Determine the (x, y) coordinate at the center of the cell enclosing the given text.  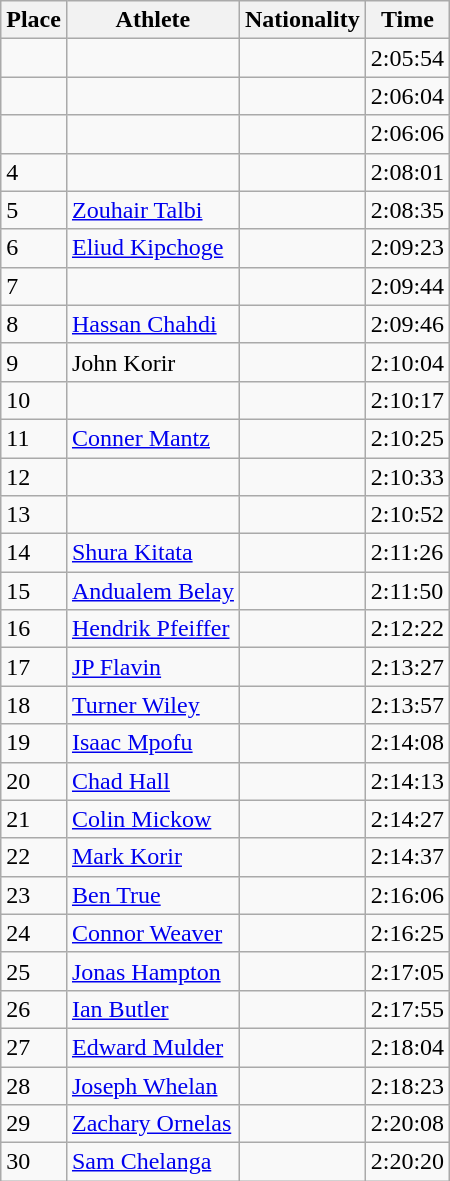
23 (34, 895)
19 (34, 743)
18 (34, 705)
22 (34, 857)
6 (34, 248)
Edward Mulder (152, 1047)
2:10:33 (407, 477)
24 (34, 933)
Chad Hall (152, 781)
2:11:26 (407, 553)
Colin Mickow (152, 819)
2:13:57 (407, 705)
2:11:50 (407, 591)
2:14:27 (407, 819)
Nationality (302, 20)
2:10:17 (407, 400)
28 (34, 1085)
2:06:04 (407, 96)
2:06:06 (407, 134)
13 (34, 515)
2:08:01 (407, 172)
Place (34, 20)
Ben True (152, 895)
27 (34, 1047)
12 (34, 477)
Joseph Whelan (152, 1085)
4 (34, 172)
2:10:25 (407, 438)
2:20:08 (407, 1124)
2:16:06 (407, 895)
Ian Butler (152, 1009)
30 (34, 1162)
Zachary Ornelas (152, 1124)
15 (34, 591)
2:12:22 (407, 629)
Eliud Kipchoge (152, 248)
29 (34, 1124)
11 (34, 438)
2:09:23 (407, 248)
20 (34, 781)
2:09:44 (407, 286)
26 (34, 1009)
Zouhair Talbi (152, 210)
8 (34, 324)
2:05:54 (407, 58)
2:17:05 (407, 971)
2:18:04 (407, 1047)
21 (34, 819)
2:09:46 (407, 324)
Connor Weaver (152, 933)
2:14:37 (407, 857)
Conner Mantz (152, 438)
Time (407, 20)
5 (34, 210)
Mark Korir (152, 857)
Hendrik Pfeiffer (152, 629)
25 (34, 971)
2:08:35 (407, 210)
9 (34, 362)
Andualem Belay (152, 591)
2:10:52 (407, 515)
Shura Kitata (152, 553)
Jonas Hampton (152, 971)
Isaac Mpofu (152, 743)
7 (34, 286)
16 (34, 629)
14 (34, 553)
JP Flavin (152, 667)
2:10:04 (407, 362)
2:20:20 (407, 1162)
2:14:13 (407, 781)
2:16:25 (407, 933)
Hassan Chahdi (152, 324)
2:14:08 (407, 743)
2:17:55 (407, 1009)
Sam Chelanga (152, 1162)
10 (34, 400)
John Korir (152, 362)
Athlete (152, 20)
2:18:23 (407, 1085)
2:13:27 (407, 667)
17 (34, 667)
Turner Wiley (152, 705)
